Locate the cell with the specified text and output its [X, Y] center coordinate. 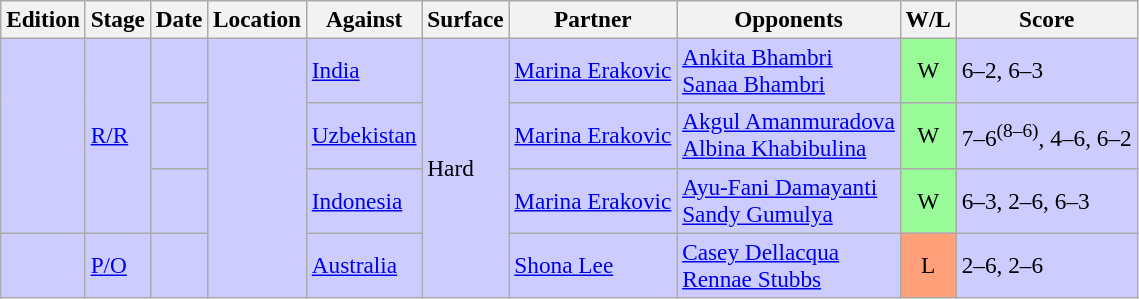
Casey Dellacqua Rennae Stubbs [788, 264]
L [928, 264]
Akgul Amanmuradova Albina Khabibulina [788, 136]
Australia [364, 264]
Surface [466, 19]
6–2, 6–3 [1046, 70]
Stage [118, 19]
W/L [928, 19]
Score [1046, 19]
P/O [118, 264]
Hard [466, 168]
Shona Lee [593, 264]
India [364, 70]
Ayu-Fani Damayanti Sandy Gumulya [788, 200]
Indonesia [364, 200]
Opponents [788, 19]
Against [364, 19]
Partner [593, 19]
6–3, 2–6, 6–3 [1046, 200]
2–6, 2–6 [1046, 264]
Uzbekistan [364, 136]
Date [178, 19]
R/R [118, 135]
7–6(8–6), 4–6, 6–2 [1046, 136]
Edition [44, 19]
Location [258, 19]
Ankita Bhambri Sanaa Bhambri [788, 70]
